Output the (X, Y) coordinate of the center of the cell containing the given text.  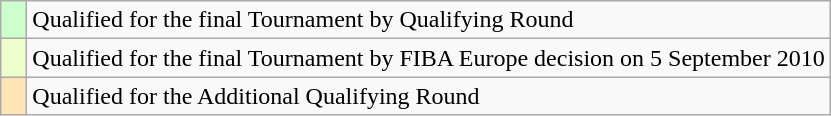
Qualified for the Additional Qualifying Round (428, 96)
Qualified for the final Tournament by FIBA Europe decision on 5 September 2010 (428, 58)
Qualified for the final Tournament by Qualifying Round (428, 20)
